Pinpoint the cell where the given text exists, returning its [x, y] midpoint coordinate. 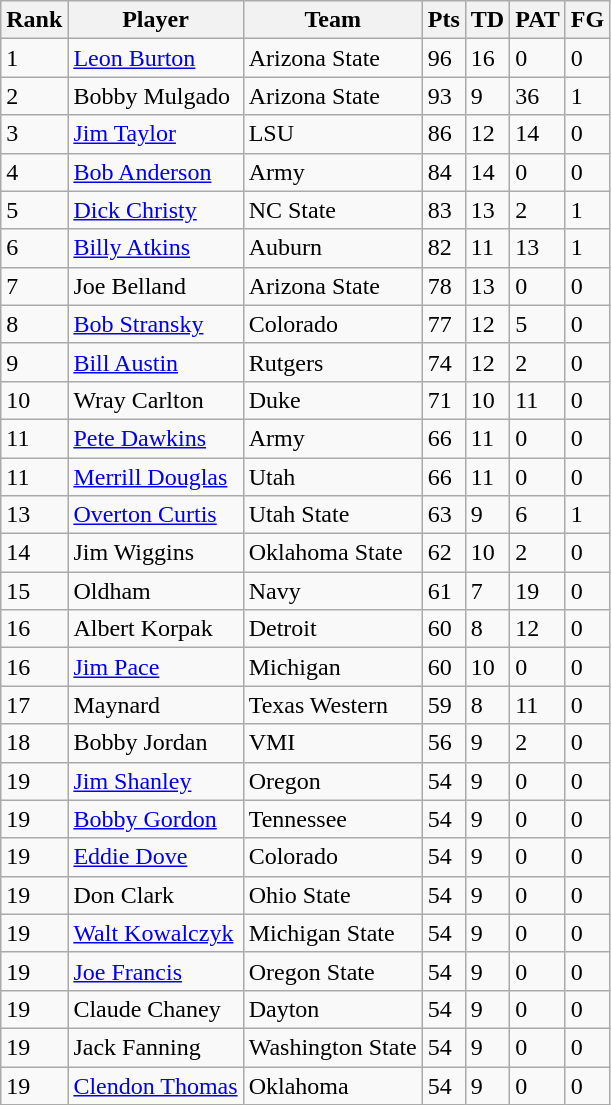
Joe Francis [156, 971]
Bobby Mulgado [156, 96]
84 [444, 172]
Duke [332, 400]
77 [444, 324]
Oklahoma State [332, 553]
63 [444, 515]
Utah [332, 477]
Dayton [332, 1009]
71 [444, 400]
Dick Christy [156, 210]
Navy [332, 591]
Billy Atkins [156, 248]
4 [34, 172]
FG [587, 20]
Player [156, 20]
56 [444, 743]
Utah State [332, 515]
Jack Fanning [156, 1047]
96 [444, 58]
Jim Pace [156, 667]
Detroit [332, 629]
Eddie Dove [156, 857]
Team [332, 20]
83 [444, 210]
86 [444, 134]
62 [444, 553]
Leon Burton [156, 58]
Overton Curtis [156, 515]
Rank [34, 20]
Ohio State [332, 895]
Jim Shanley [156, 781]
Rutgers [332, 362]
Oldham [156, 591]
Clendon Thomas [156, 1085]
61 [444, 591]
Texas Western [332, 705]
78 [444, 286]
Albert Korpak [156, 629]
Merrill Douglas [156, 477]
Oregon [332, 781]
Bob Anderson [156, 172]
NC State [332, 210]
15 [34, 591]
Jim Taylor [156, 134]
PAT [538, 20]
Washington State [332, 1047]
Bobby Jordan [156, 743]
Oklahoma [332, 1085]
TD [487, 20]
Wray Carlton [156, 400]
VMI [332, 743]
Pts [444, 20]
18 [34, 743]
Oregon State [332, 971]
LSU [332, 134]
74 [444, 362]
Tennessee [332, 819]
Don Clark [156, 895]
Bob Stransky [156, 324]
Bill Austin [156, 362]
Jim Wiggins [156, 553]
Maynard [156, 705]
3 [34, 134]
Michigan [332, 667]
Pete Dawkins [156, 438]
36 [538, 96]
Bobby Gordon [156, 819]
17 [34, 705]
59 [444, 705]
Auburn [332, 248]
Michigan State [332, 933]
82 [444, 248]
Walt Kowalczyk [156, 933]
Claude Chaney [156, 1009]
93 [444, 96]
Joe Belland [156, 286]
